Detect which cell encompasses the target text, then output its (x, y) center coordinate. 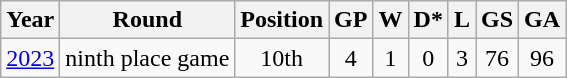
GS (498, 20)
ninth place game (148, 58)
2023 (30, 58)
10th (282, 58)
Position (282, 20)
L (462, 20)
GP (351, 20)
GA (542, 20)
Round (148, 20)
3 (462, 58)
4 (351, 58)
0 (428, 58)
D* (428, 20)
W (390, 20)
Year (30, 20)
1 (390, 58)
76 (498, 58)
96 (542, 58)
